Locate the cell with the specified text and output its (x, y) center coordinate. 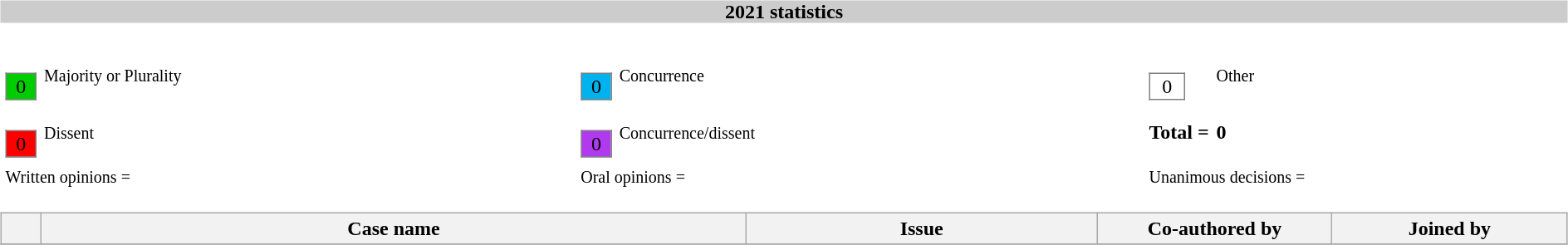
Oral opinions = (860, 176)
Concurrence (880, 76)
Total = (1178, 132)
Co-authored by (1214, 228)
Written opinions = (290, 176)
Case name (394, 228)
2021 statistics (784, 12)
Majority or Plurality (309, 76)
Unanimous decisions = (1355, 176)
Concurrence/dissent (880, 132)
Joined by (1450, 228)
Dissent (309, 132)
Issue (922, 228)
Other (1390, 76)
